Locate the cell with the specified text and output its [X, Y] center coordinate. 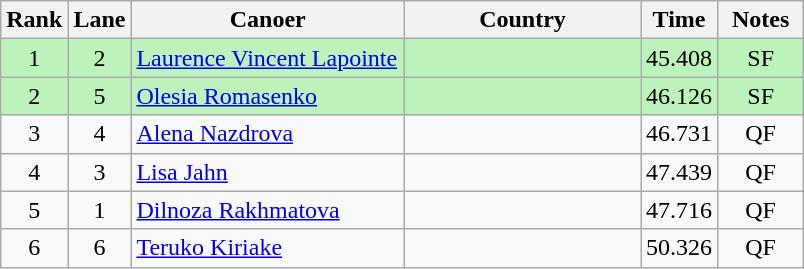
46.126 [680, 96]
47.439 [680, 172]
Canoer [268, 20]
Laurence Vincent Lapointe [268, 58]
46.731 [680, 134]
47.716 [680, 210]
Country [522, 20]
Teruko Kiriake [268, 248]
Dilnoza Rakhmatova [268, 210]
Lane [100, 20]
Lisa Jahn [268, 172]
45.408 [680, 58]
Time [680, 20]
50.326 [680, 248]
Rank [34, 20]
Notes [761, 20]
Olesia Romasenko [268, 96]
Alena Nazdrova [268, 134]
